From the cell containing the given text, extract its center point as [X, Y] coordinate. 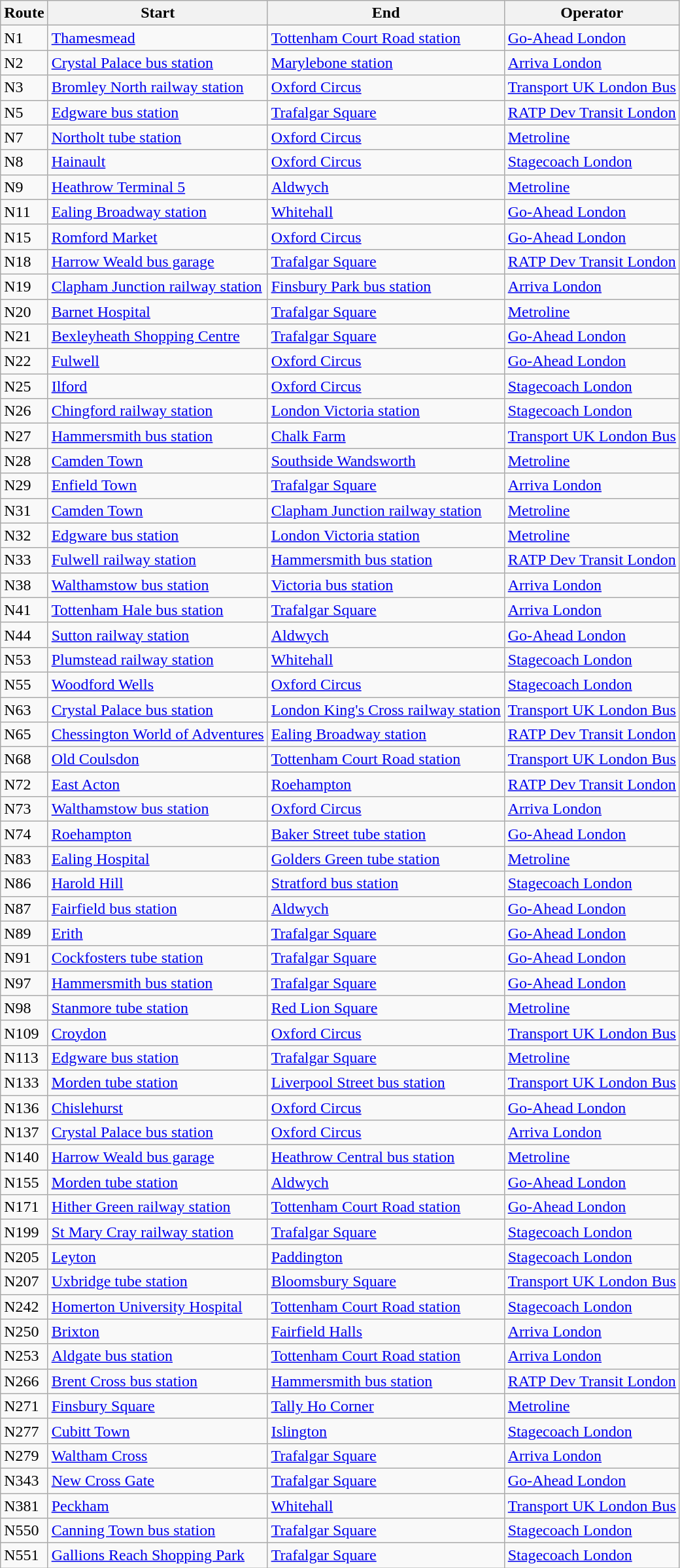
Croydon [158, 1033]
Islington [386, 1431]
N7 [24, 137]
N29 [24, 486]
Heathrow Central bus station [386, 1158]
N136 [24, 1108]
Southside Wandsworth [386, 461]
N242 [24, 1307]
Chingford railway station [158, 411]
Woodford Wells [158, 684]
N55 [24, 684]
Fulwell railway station [158, 560]
N15 [24, 237]
N91 [24, 958]
Aldgate bus station [158, 1356]
St Mary Cray railway station [158, 1232]
N22 [24, 361]
Hainault [158, 162]
N19 [24, 286]
N271 [24, 1406]
N11 [24, 212]
N109 [24, 1033]
N8 [24, 162]
Uxbridge tube station [158, 1282]
N343 [24, 1480]
Victoria bus station [386, 585]
Baker Street tube station [386, 834]
N87 [24, 909]
Enfield Town [158, 486]
Harold Hill [158, 884]
N551 [24, 1556]
Romford Market [158, 237]
N155 [24, 1182]
Cockfosters tube station [158, 958]
N68 [24, 759]
Erith [158, 933]
Fairfield Halls [386, 1331]
Canning Town bus station [158, 1531]
Leyton [158, 1257]
N44 [24, 635]
Ilford [158, 386]
N97 [24, 983]
Stanmore tube station [158, 1008]
Golders Green tube station [386, 859]
Cubitt Town [158, 1431]
N137 [24, 1133]
N3 [24, 88]
End [386, 13]
Start [158, 13]
N5 [24, 112]
N9 [24, 187]
N18 [24, 261]
N550 [24, 1531]
Bromley North railway station [158, 88]
Thamesmead [158, 38]
N27 [24, 436]
Tally Ho Corner [386, 1406]
Chislehurst [158, 1108]
Ealing Hospital [158, 859]
N53 [24, 659]
Liverpool Street bus station [386, 1082]
N2 [24, 63]
N72 [24, 784]
N32 [24, 535]
Barnet Hospital [158, 312]
N253 [24, 1356]
Sutton railway station [158, 635]
N74 [24, 834]
Heathrow Terminal 5 [158, 187]
N73 [24, 809]
Finsbury Square [158, 1406]
N266 [24, 1381]
N250 [24, 1331]
Paddington [386, 1257]
New Cross Gate [158, 1480]
N86 [24, 884]
Chalk Farm [386, 436]
N205 [24, 1257]
Bexleyheath Shopping Centre [158, 337]
N133 [24, 1082]
N31 [24, 510]
N140 [24, 1158]
Tottenham Hale bus station [158, 610]
Peckham [158, 1505]
N279 [24, 1456]
Homerton University Hospital [158, 1307]
N38 [24, 585]
N20 [24, 312]
Fairfield bus station [158, 909]
London King's Cross railway station [386, 709]
East Acton [158, 784]
Route [24, 13]
Marylebone station [386, 63]
Operator [592, 13]
N65 [24, 735]
N277 [24, 1431]
Brent Cross bus station [158, 1381]
N98 [24, 1008]
Plumstead railway station [158, 659]
N41 [24, 610]
Chessington World of Adventures [158, 735]
N207 [24, 1282]
Northolt tube station [158, 137]
N28 [24, 461]
N381 [24, 1505]
Brixton [158, 1331]
Bloomsbury Square [386, 1282]
N113 [24, 1058]
N199 [24, 1232]
N21 [24, 337]
N1 [24, 38]
Gallions Reach Shopping Park [158, 1556]
Fulwell [158, 361]
N25 [24, 386]
N171 [24, 1207]
N89 [24, 933]
Waltham Cross [158, 1456]
N63 [24, 709]
Old Coulsdon [158, 759]
Hither Green railway station [158, 1207]
Red Lion Square [386, 1008]
N33 [24, 560]
N83 [24, 859]
N26 [24, 411]
Stratford bus station [386, 884]
Finsbury Park bus station [386, 286]
